Scan for the cell matching the given text and deliver its [X, Y] coordinate at center. 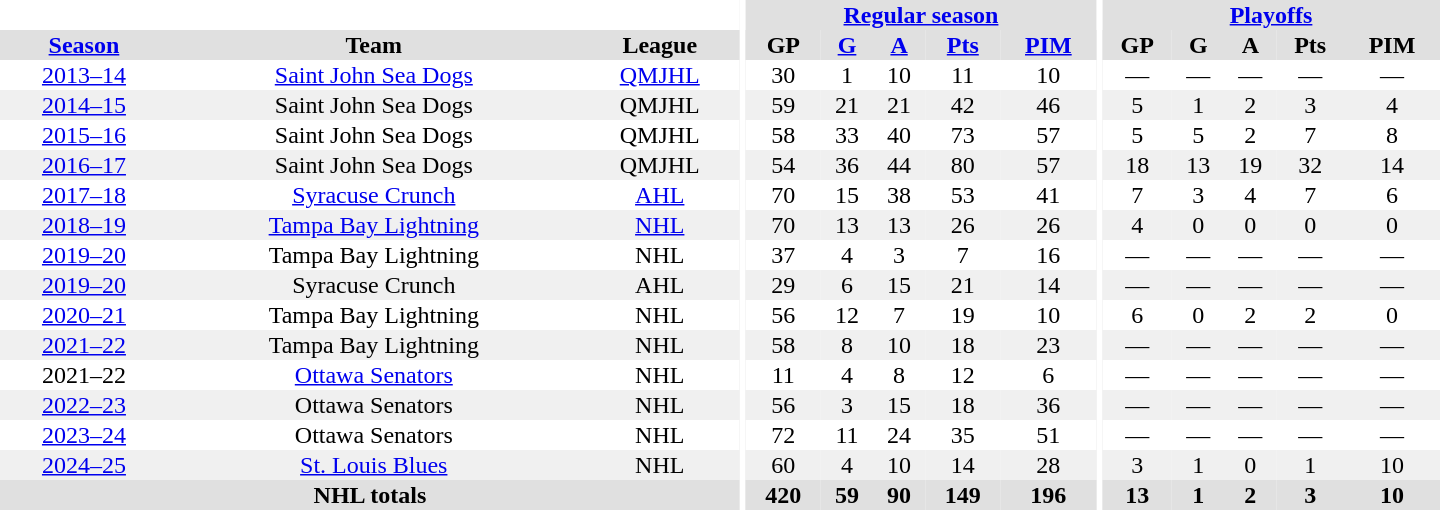
2024–25 [84, 465]
2018–19 [84, 225]
29 [784, 285]
30 [784, 75]
16 [1048, 255]
35 [962, 435]
51 [1048, 435]
54 [784, 165]
2014–15 [84, 105]
2013–14 [84, 75]
23 [1048, 345]
2020–21 [84, 315]
420 [784, 495]
NHL totals [370, 495]
196 [1048, 495]
80 [962, 165]
42 [962, 105]
72 [784, 435]
24 [899, 435]
2023–24 [84, 435]
149 [962, 495]
40 [899, 135]
Regular season [922, 15]
60 [784, 465]
73 [962, 135]
37 [784, 255]
53 [962, 195]
33 [847, 135]
St. Louis Blues [374, 465]
Season [84, 45]
41 [1048, 195]
2015–16 [84, 135]
2022–23 [84, 405]
46 [1048, 105]
32 [1310, 165]
38 [899, 195]
44 [899, 165]
90 [899, 495]
Team [374, 45]
28 [1048, 465]
2016–17 [84, 165]
League [660, 45]
Playoffs [1271, 15]
2017–18 [84, 195]
